Return [x, y] of the center of cell containing provided text 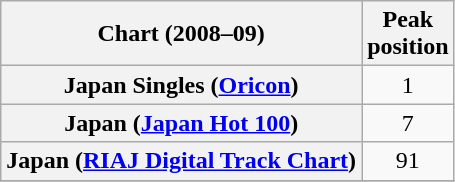
91 [408, 161]
Japan (Japan Hot 100) [182, 123]
Chart (2008–09) [182, 34]
Peakposition [408, 34]
7 [408, 123]
Japan Singles (Oricon) [182, 85]
1 [408, 85]
Japan (RIAJ Digital Track Chart) [182, 161]
